Pinpoint the cell where the given text exists, returning its [x, y] midpoint coordinate. 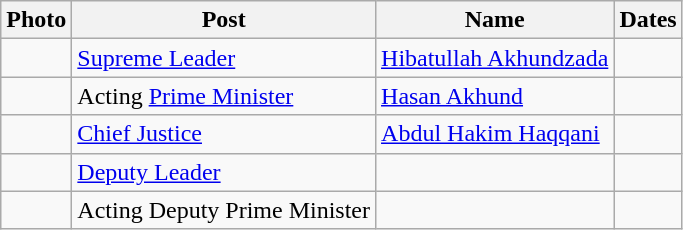
Name [495, 20]
Dates [648, 20]
Post [224, 20]
Acting Prime Minister [224, 96]
Hibatullah Akhundzada [495, 58]
Hasan Akhund [495, 96]
Photo [36, 20]
Supreme Leader [224, 58]
Deputy Leader [224, 172]
Abdul Hakim Haqqani [495, 134]
Chief Justice [224, 134]
Acting Deputy Prime Minister [224, 210]
